Output the (X, Y) coordinate of the center of the cell containing the given text.  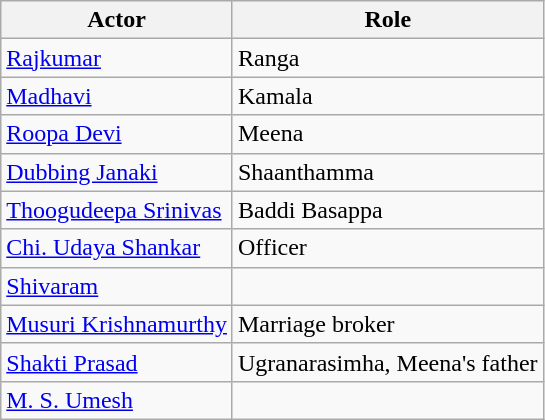
Thoogudeepa Srinivas (117, 210)
Chi. Udaya Shankar (117, 248)
Madhavi (117, 96)
Shaanthamma (388, 172)
Ugranarasimha, Meena's father (388, 362)
Rajkumar (117, 58)
Shivaram (117, 286)
Roopa Devi (117, 134)
Ranga (388, 58)
Actor (117, 20)
Musuri Krishnamurthy (117, 324)
Meena (388, 134)
Dubbing Janaki (117, 172)
Baddi Basappa (388, 210)
Officer (388, 248)
M. S. Umesh (117, 400)
Marriage broker (388, 324)
Role (388, 20)
Kamala (388, 96)
Shakti Prasad (117, 362)
